Scan for the cell matching the given text and deliver its (x, y) coordinate at center. 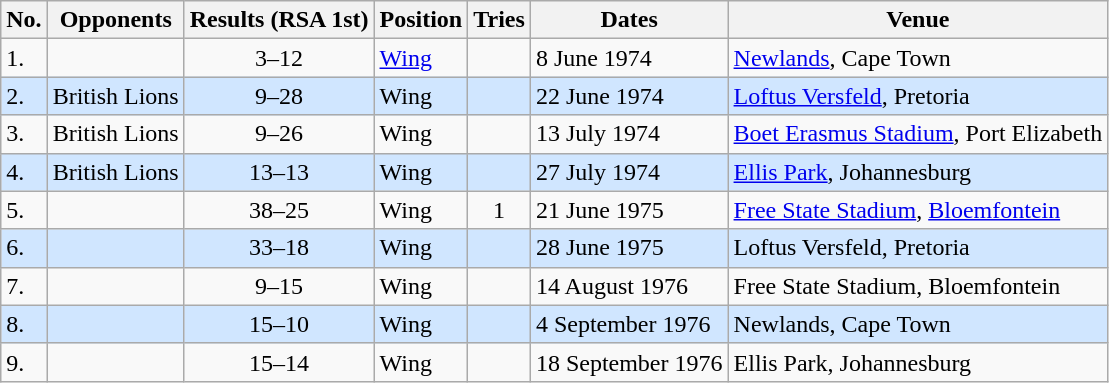
15–14 (279, 362)
5. (24, 210)
4 September 1976 (629, 324)
7. (24, 286)
38–25 (279, 210)
Venue (918, 20)
Dates (629, 20)
1 (500, 210)
Position (421, 20)
Tries (500, 20)
3–12 (279, 58)
8 June 1974 (629, 58)
Boet Erasmus Stadium, Port Elizabeth (918, 134)
4. (24, 172)
1. (24, 58)
Opponents (116, 20)
18 September 1976 (629, 362)
9–28 (279, 96)
28 June 1975 (629, 248)
2. (24, 96)
Results (RSA 1st) (279, 20)
9–26 (279, 134)
3. (24, 134)
6. (24, 248)
9–15 (279, 286)
21 June 1975 (629, 210)
No. (24, 20)
14 August 1976 (629, 286)
27 July 1974 (629, 172)
9. (24, 362)
13–13 (279, 172)
22 June 1974 (629, 96)
8. (24, 324)
15–10 (279, 324)
13 July 1974 (629, 134)
33–18 (279, 248)
